Provide the (x, y) coordinate of the cell's center where the given text is located.  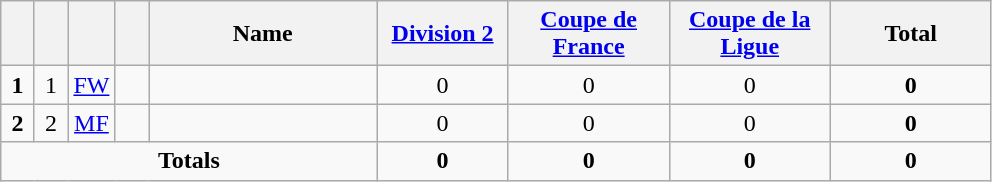
Coupe de France (588, 34)
Coupe de la Ligue (750, 34)
Division 2 (442, 34)
MF (92, 123)
Name (262, 34)
Totals (189, 161)
FW (92, 85)
Total (910, 34)
